Pinpoint the cell where the given text exists, returning its [X, Y] midpoint coordinate. 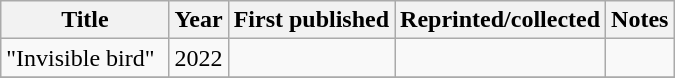
Reprinted/collected [500, 20]
"Invisible bird" [85, 58]
Title [85, 20]
Notes [640, 20]
First published [311, 20]
Year [198, 20]
2022 [198, 58]
